Detect which cell encompasses the target text, then output its (x, y) center coordinate. 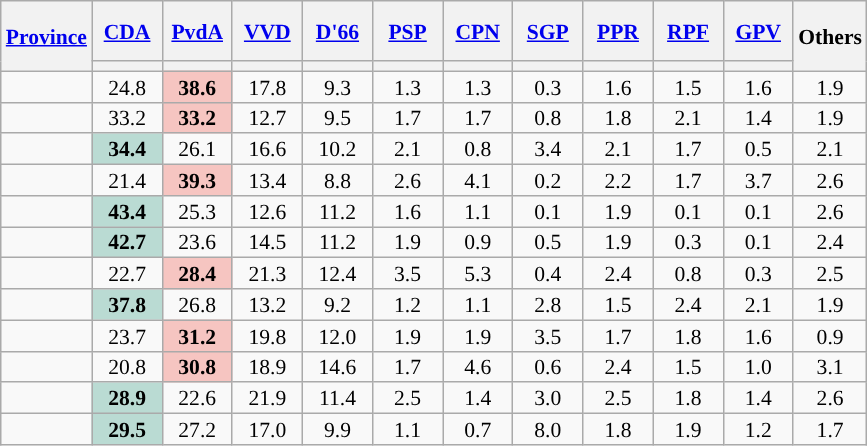
9.5 (337, 118)
PSP (408, 31)
20.8 (127, 366)
2.2 (618, 180)
13.2 (267, 304)
14.6 (337, 366)
3.1 (830, 366)
5.3 (478, 274)
4.6 (478, 366)
21.4 (127, 180)
8.0 (548, 430)
23.7 (127, 336)
RPF (688, 31)
17.8 (267, 86)
12.6 (267, 212)
31.2 (197, 336)
PPR (618, 31)
13.4 (267, 180)
28.9 (127, 398)
3.0 (548, 398)
29.5 (127, 430)
26.8 (197, 304)
PvdA (197, 31)
0.2 (548, 180)
30.8 (197, 366)
21.3 (267, 274)
28.4 (197, 274)
23.6 (197, 242)
27.2 (197, 430)
25.3 (197, 212)
43.4 (127, 212)
24.8 (127, 86)
16.6 (267, 150)
37.8 (127, 304)
39.3 (197, 180)
22.7 (127, 274)
2.8 (548, 304)
Others (830, 36)
12.0 (337, 336)
3.7 (758, 180)
8.8 (337, 180)
22.6 (197, 398)
CPN (478, 31)
9.9 (337, 430)
42.7 (127, 242)
12.7 (267, 118)
10.2 (337, 150)
0.4 (548, 274)
17.0 (267, 430)
CDA (127, 31)
4.1 (478, 180)
D'66 (337, 31)
12.4 (337, 274)
9.2 (337, 304)
GPV (758, 31)
21.9 (267, 398)
9.3 (337, 86)
11.4 (337, 398)
0.6 (548, 366)
SGP (548, 31)
34.4 (127, 150)
26.1 (197, 150)
3.4 (548, 150)
19.8 (267, 336)
1.0 (758, 366)
38.6 (197, 86)
14.5 (267, 242)
0.7 (478, 430)
VVD (267, 31)
Province (46, 36)
18.9 (267, 366)
